Search for the cell housing the specified text and yield its [x, y] center coordinate. 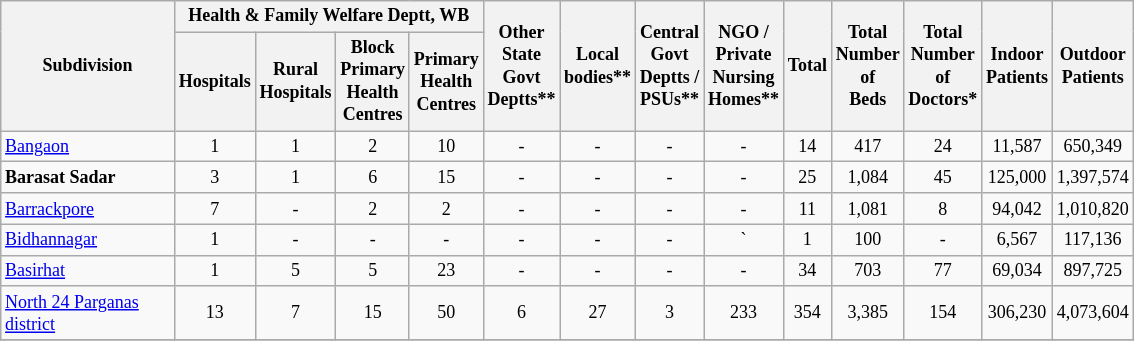
24 [943, 146]
North 24 Parganas district [88, 313]
13 [214, 313]
354 [807, 313]
50 [446, 313]
8 [943, 208]
14 [807, 146]
77 [943, 270]
11,587 [1018, 146]
Total [807, 66]
CentralGovtDeptts /PSUs** [669, 66]
TotalNumberofDoctors* [943, 66]
233 [744, 313]
3,385 [868, 313]
4,073,604 [1092, 313]
897,725 [1092, 270]
34 [807, 270]
Bidhannagar [88, 240]
703 [868, 270]
Barasat Sadar [88, 178]
Basirhat [88, 270]
306,230 [1018, 313]
94,042 [1018, 208]
Subdivision [88, 66]
RuralHospitals [296, 82]
OutdoorPatients [1092, 66]
10 [446, 146]
TotalNumberofBeds [868, 66]
IndoorPatients [1018, 66]
OtherStateGovtDeptts** [522, 66]
154 [943, 313]
25 [807, 178]
45 [943, 178]
1,010,820 [1092, 208]
650,349 [1092, 146]
Barrackpore [88, 208]
6,567 [1018, 240]
1,081 [868, 208]
1,084 [868, 178]
Hospitals [214, 82]
23 [446, 270]
NGO /PrivateNursingHomes** [744, 66]
27 [598, 313]
Bangaon [88, 146]
417 [868, 146]
1,397,574 [1092, 178]
69,034 [1018, 270]
117,136 [1092, 240]
Health & Family Welfare Deptt, WB [328, 16]
11 [807, 208]
100 [868, 240]
125,000 [1018, 178]
BlockPrimaryHealthCentres [373, 82]
` [744, 240]
Localbodies** [598, 66]
PrimaryHealthCentres [446, 82]
